Search for the cell housing the specified text and yield its (x, y) center coordinate. 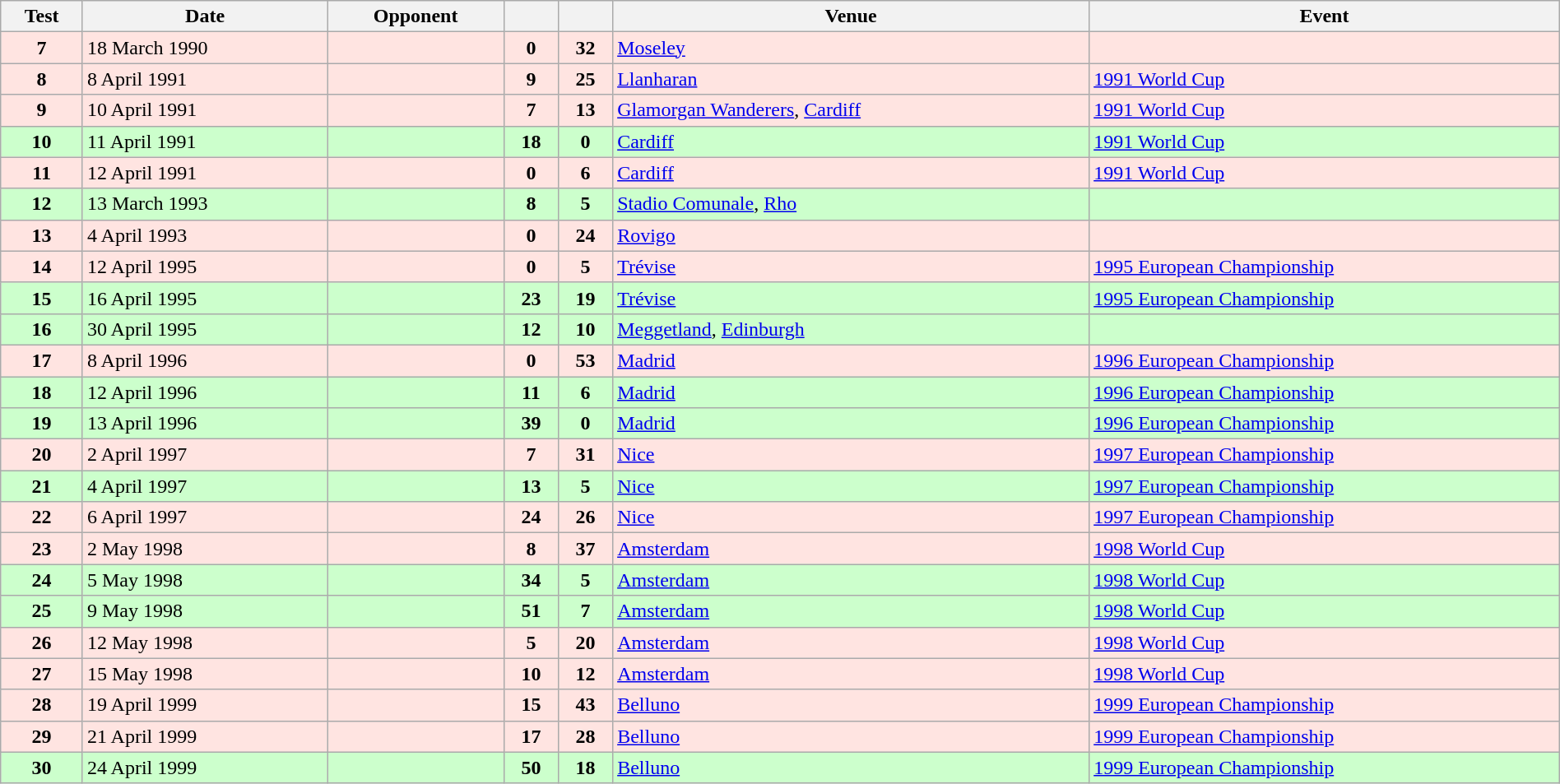
5 May 1998 (204, 580)
13 April 1996 (204, 424)
30 (42, 768)
9 May 1998 (204, 611)
12 May 1998 (204, 643)
34 (531, 580)
43 (585, 705)
12 April 1995 (204, 267)
30 April 1995 (204, 329)
22 (42, 517)
29 (42, 736)
2 April 1997 (204, 455)
32 (585, 48)
Llanharan (851, 79)
8 April 1996 (204, 360)
Moseley (851, 48)
4 April 1997 (204, 486)
Stadio Comunale, Rho (851, 204)
31 (585, 455)
16 (42, 329)
15 May 1998 (204, 674)
11 April 1991 (204, 141)
50 (531, 768)
Meggetland, Edinburgh (851, 329)
4 April 1993 (204, 235)
Date (204, 16)
12 April 1996 (204, 392)
6 April 1997 (204, 517)
53 (585, 360)
18 March 1990 (204, 48)
39 (531, 424)
13 March 1993 (204, 204)
16 April 1995 (204, 298)
24 April 1999 (204, 768)
8 April 1991 (204, 79)
37 (585, 549)
Opponent (416, 16)
Event (1325, 16)
12 April 1991 (204, 173)
Glamorgan Wanderers, Cardiff (851, 110)
2 May 1998 (204, 549)
Test (42, 16)
10 April 1991 (204, 110)
51 (531, 611)
Rovigo (851, 235)
21 (42, 486)
Venue (851, 16)
21 April 1999 (204, 736)
27 (42, 674)
14 (42, 267)
19 April 1999 (204, 705)
